Capture the cell that displays the provided text and extract its [x, y] central coordinate. 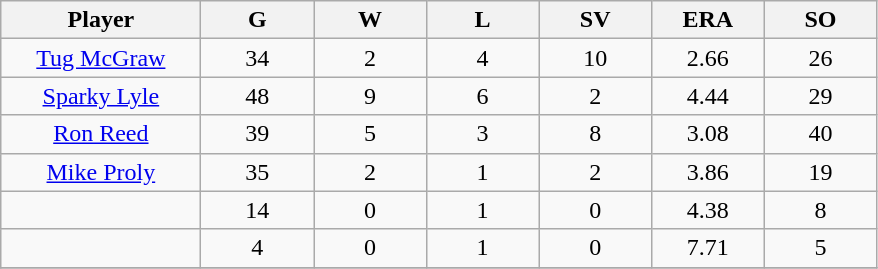
10 [596, 58]
L [482, 20]
35 [258, 172]
14 [258, 210]
48 [258, 96]
ERA [708, 20]
Mike Proly [101, 172]
9 [370, 96]
4.44 [708, 96]
40 [820, 134]
4.38 [708, 210]
7.71 [708, 248]
3.08 [708, 134]
Tug McGraw [101, 58]
29 [820, 96]
3.86 [708, 172]
6 [482, 96]
SO [820, 20]
SV [596, 20]
34 [258, 58]
W [370, 20]
26 [820, 58]
Ron Reed [101, 134]
19 [820, 172]
39 [258, 134]
Sparky Lyle [101, 96]
G [258, 20]
2.66 [708, 58]
3 [482, 134]
Player [101, 20]
